Search for the cell housing the specified text and yield its [X, Y] center coordinate. 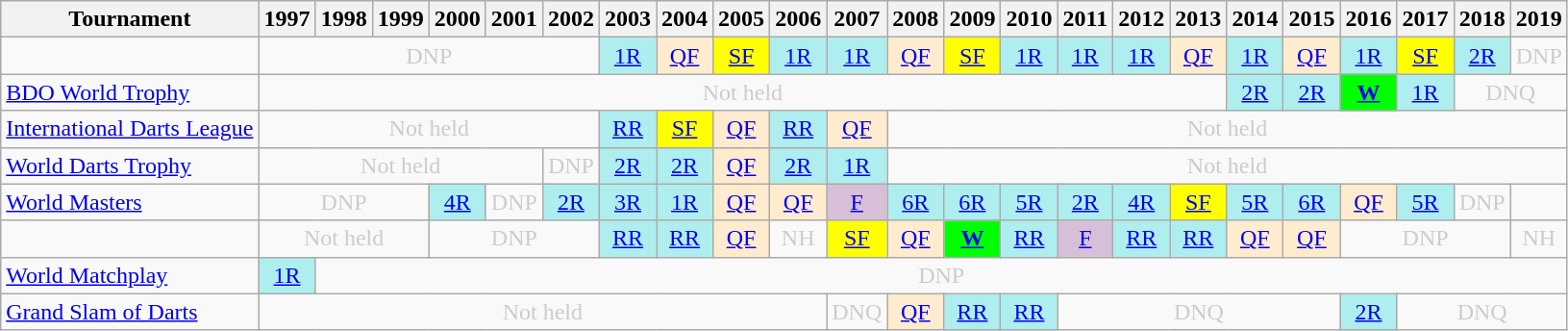
1998 [344, 19]
2002 [571, 19]
2010 [1029, 19]
2009 [973, 19]
2018 [1482, 19]
BDO World Trophy [130, 92]
2014 [1256, 19]
2015 [1311, 19]
2013 [1198, 19]
1999 [400, 19]
2001 [513, 19]
2003 [627, 19]
2006 [798, 19]
2004 [684, 19]
World Masters [130, 202]
2017 [1425, 19]
2011 [1085, 19]
2008 [915, 19]
World Matchplay [130, 275]
2012 [1142, 19]
Tournament [130, 19]
2005 [742, 19]
2007 [858, 19]
2016 [1369, 19]
2019 [1538, 19]
1997 [286, 19]
2000 [458, 19]
International Darts League [130, 129]
World Darts Trophy [130, 165]
Grand Slam of Darts [130, 312]
3R [627, 202]
